Detect which cell encompasses the target text, then output its (X, Y) center coordinate. 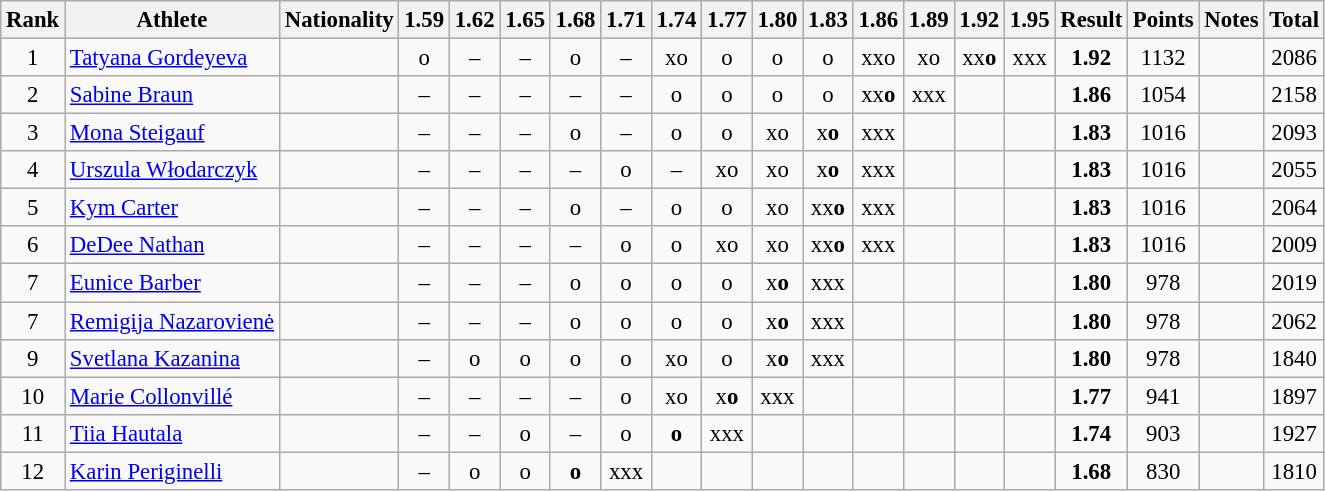
Remigija Nazarovienė (172, 321)
903 (1164, 433)
1.62 (474, 20)
5 (33, 208)
Eunice Barber (172, 283)
Mona Steigauf (172, 133)
2093 (1294, 133)
Urszula Włodarczyk (172, 170)
Points (1164, 20)
2055 (1294, 170)
830 (1164, 471)
2158 (1294, 95)
1.71 (626, 20)
DeDee Nathan (172, 245)
Nationality (338, 20)
2019 (1294, 283)
2062 (1294, 321)
Notes (1232, 20)
Rank (33, 20)
2086 (1294, 58)
2009 (1294, 245)
1897 (1294, 396)
Kym Carter (172, 208)
Result (1092, 20)
2064 (1294, 208)
Svetlana Kazanina (172, 358)
1.89 (929, 20)
1132 (1164, 58)
1.65 (525, 20)
Athlete (172, 20)
1.59 (424, 20)
10 (33, 396)
1054 (1164, 95)
Marie Collonvillé (172, 396)
Tatyana Gordeyeva (172, 58)
11 (33, 433)
1810 (1294, 471)
Sabine Braun (172, 95)
Total (1294, 20)
4 (33, 170)
1840 (1294, 358)
Karin Periginelli (172, 471)
2 (33, 95)
941 (1164, 396)
1 (33, 58)
Tiia Hautala (172, 433)
9 (33, 358)
12 (33, 471)
1.95 (1029, 20)
1927 (1294, 433)
3 (33, 133)
6 (33, 245)
